Scan for the cell matching the given text and deliver its (x, y) coordinate at center. 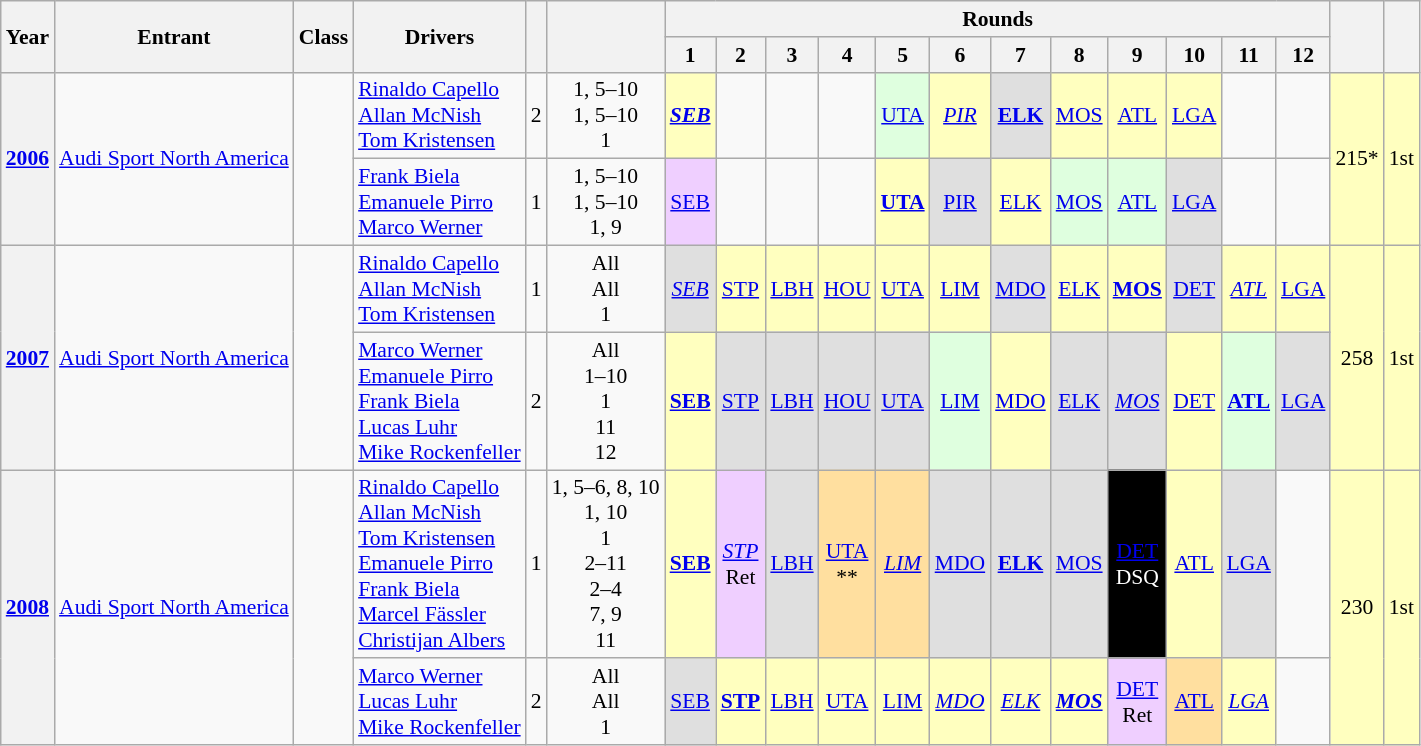
1, 5–10 1, 5–10 1 (606, 116)
All 1–10 1 11 12 (606, 401)
Rounds (998, 19)
2006 (28, 158)
Marco Werner Lucas Luhr Mike Rockenfeller (440, 702)
DET DSQ (1138, 564)
Drivers (440, 36)
2008 (28, 608)
230 (1356, 608)
UTA ** (848, 564)
Year (28, 36)
STP Ret (741, 564)
Marco Werner Emanuele Pirro Frank Biela Lucas Luhr Mike Rockenfeller (440, 401)
5 (903, 55)
11 (1248, 55)
215* (1356, 158)
1, 5–6, 8, 10 1, 10 1 2–11 2–4 7, 9 11 (606, 564)
2007 (28, 358)
10 (1194, 55)
Class (324, 36)
3 (792, 55)
1, 5–10 1, 5–10 1, 9 (606, 202)
8 (1080, 55)
4 (848, 55)
DET Ret (1138, 702)
7 (1020, 55)
Frank Biela Emanuele Pirro Marco Werner (440, 202)
6 (960, 55)
258 (1356, 358)
9 (1138, 55)
12 (1303, 55)
Rinaldo Capello Allan McNish Tom Kristensen Emanuele Pirro Frank Biela Marcel Fässler Christijan Albers (440, 564)
Entrant (174, 36)
